Output the (x, y) coordinate of the center of the cell containing the given text.  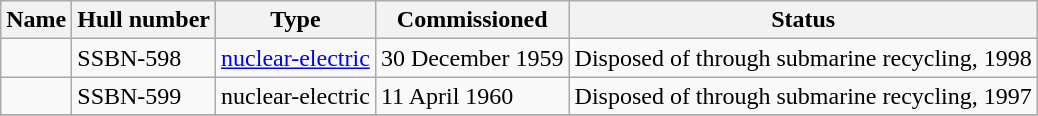
Disposed of through submarine recycling, 1998 (803, 58)
SSBN-598 (144, 58)
Name (36, 20)
Hull number (144, 20)
Disposed of through submarine recycling, 1997 (803, 96)
Type (296, 20)
SSBN-599 (144, 96)
11 April 1960 (472, 96)
30 December 1959 (472, 58)
Status (803, 20)
Commissioned (472, 20)
